Return [X, Y] of the center of cell containing provided text 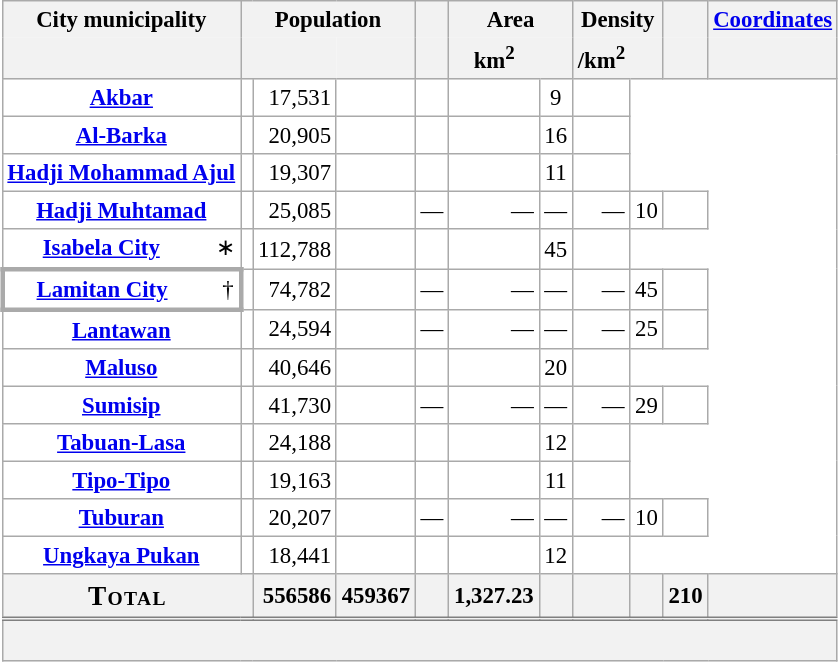
74,782 [295, 288]
25 [646, 328]
25,085 [295, 211]
Isabela City [101, 248]
16 [556, 136]
km2 [494, 58]
Al-Barka [121, 136]
556586 [295, 596]
29 [646, 405]
41,730 [295, 405]
24,594 [295, 328]
210 [686, 596]
City municipality [121, 20]
20 [556, 367]
19,307 [295, 173]
40,646 [295, 367]
Ungkaya Pukan [121, 555]
24,188 [295, 442]
Density [618, 20]
Population [328, 20]
/km2 [600, 58]
9 [556, 98]
1,327.23 [494, 596]
19,163 [295, 480]
20,207 [295, 518]
Coordinates [773, 20]
∗ [220, 248]
18,441 [295, 555]
Hadji Mohammad Ajul [121, 173]
Area [511, 20]
459367 [376, 596]
17,531 [295, 98]
20,905 [295, 136]
Tuburan [121, 518]
Tipo-Tipo [121, 480]
Lantawan [121, 328]
112,788 [295, 248]
Lamitan City [101, 288]
Maluso [121, 367]
Sumisip [121, 405]
Akbar [121, 98]
† [220, 288]
Hadji Muhtamad [121, 211]
Tabuan-Lasa [121, 442]
Total [128, 596]
